Output the [x, y] coordinate of the center of the cell containing the given text.  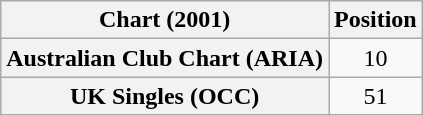
Australian Club Chart (ARIA) [165, 58]
Chart (2001) [165, 20]
Position [375, 20]
UK Singles (OCC) [165, 96]
51 [375, 96]
10 [375, 58]
